Identify which cell holds the provided text, then report its [x, y] central coordinate. 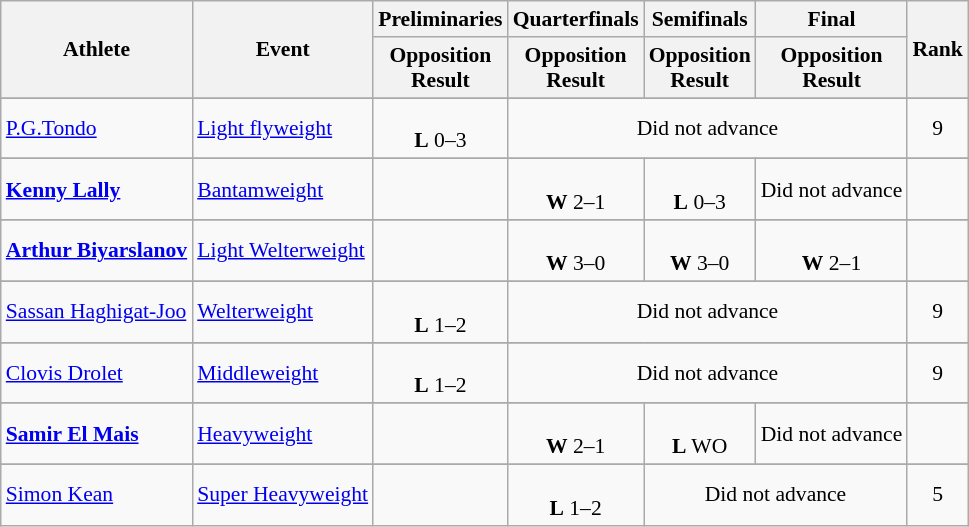
Athlete [96, 50]
Simon Kean [96, 496]
Heavyweight [282, 434]
Super Heavyweight [282, 496]
P.G.Tondo [96, 128]
Arthur Biyarslanov [96, 250]
Event [282, 50]
Semifinals [700, 19]
Welterweight [282, 312]
Bantamweight [282, 190]
Preliminaries [440, 19]
Kenny Lally [96, 190]
Rank [938, 50]
Quarterfinals [576, 19]
Final [832, 19]
L WO [700, 434]
Clovis Drolet [96, 372]
Samir El Mais [96, 434]
Middleweight [282, 372]
Light Welterweight [282, 250]
5 [938, 496]
Light flyweight [282, 128]
Sassan Haghigat-Joo [96, 312]
